Detect which cell encompasses the target text, then output its [x, y] center coordinate. 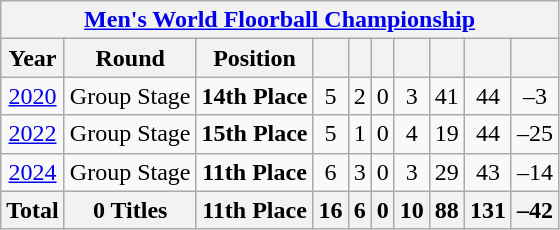
16 [330, 210]
2022 [33, 134]
–3 [534, 96]
–14 [534, 172]
41 [446, 96]
1 [360, 134]
2 [360, 96]
14th Place [254, 96]
2024 [33, 172]
–42 [534, 210]
4 [412, 134]
131 [488, 210]
15th Place [254, 134]
10 [412, 210]
Year [33, 58]
2020 [33, 96]
19 [446, 134]
Round [130, 58]
88 [446, 210]
29 [446, 172]
Position [254, 58]
Total [33, 210]
0 Titles [130, 210]
43 [488, 172]
Men's World Floorball Championship [280, 20]
–25 [534, 134]
